Locate the cell with the specified text and output its [X, Y] center coordinate. 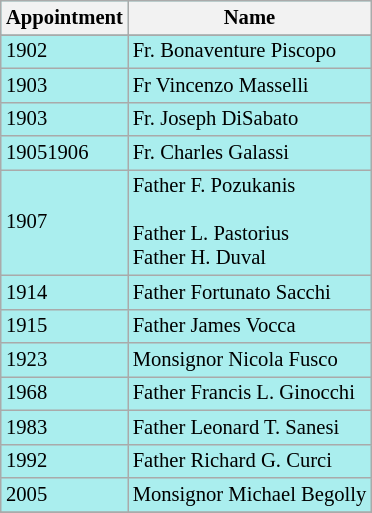
Father Richard G. Curci [250, 461]
Fr. Bonaventure Piscopo [250, 52]
Monsignor Nicola Fusco [250, 360]
Appointment [64, 18]
Monsignor Michael Begolly [250, 495]
1968 [64, 394]
1907 [64, 223]
Father F. PozukanisFather L. Pastorius Father H. Duval [250, 223]
Name [250, 18]
1983 [64, 427]
1914 [64, 292]
Father James Vocca [250, 326]
Father Francis L. Ginocchi [250, 394]
Father Fortunato Sacchi [250, 292]
Fr. Joseph DiSabato [250, 119]
1992 [64, 461]
1915 [64, 326]
1923 [64, 360]
1902 [64, 52]
Father Leonard T. Sanesi [250, 427]
Fr Vincenzo Masselli [250, 85]
19051906 [64, 153]
2005 [64, 495]
Fr. Charles Galassi [250, 153]
